Extract the (X, Y) coordinate from the center of the cell holding the provided text.  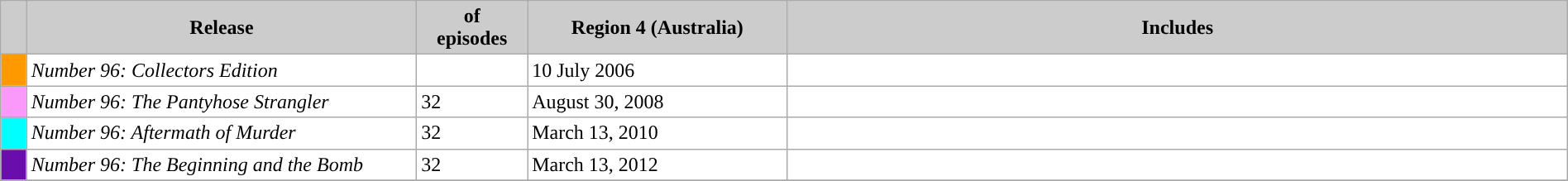
Number 96: The Beginning and the Bomb (222, 164)
ofepisodes (472, 28)
August 30, 2008 (657, 102)
Number 96: The Pantyhose Strangler (222, 102)
Number 96: Collectors Edition (222, 70)
Includes (1178, 28)
March 13, 2012 (657, 164)
Release (222, 28)
March 13, 2010 (657, 133)
Region 4 (Australia) (657, 28)
10 July 2006 (657, 70)
Number 96: Aftermath of Murder (222, 133)
